Extract the [X, Y] coordinate from the center of the cell holding the provided text.  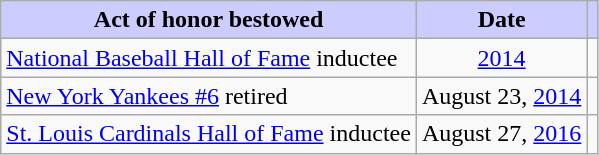
National Baseball Hall of Fame inductee [209, 58]
August 27, 2016 [501, 134]
Date [501, 20]
2014 [501, 58]
New York Yankees #6 retired [209, 96]
Act of honor bestowed [209, 20]
August 23, 2014 [501, 96]
St. Louis Cardinals Hall of Fame inductee [209, 134]
